Detect which cell encompasses the target text, then output its (X, Y) center coordinate. 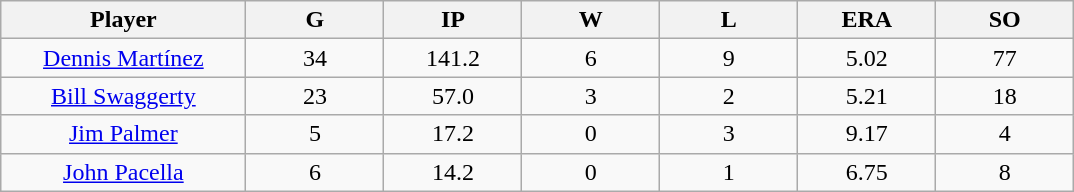
2 (729, 96)
9.17 (867, 134)
Bill Swaggerty (124, 96)
18 (1005, 96)
5 (315, 134)
77 (1005, 58)
34 (315, 58)
6.75 (867, 172)
Dennis Martínez (124, 58)
W (591, 20)
Jim Palmer (124, 134)
SO (1005, 20)
IP (453, 20)
23 (315, 96)
17.2 (453, 134)
14.2 (453, 172)
Player (124, 20)
141.2 (453, 58)
L (729, 20)
9 (729, 58)
G (315, 20)
1 (729, 172)
John Pacella (124, 172)
8 (1005, 172)
4 (1005, 134)
5.02 (867, 58)
57.0 (453, 96)
ERA (867, 20)
5.21 (867, 96)
